From the cell containing the given text, extract its center point as [x, y] coordinate. 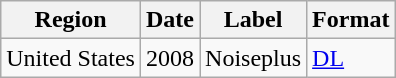
United States [71, 58]
Region [71, 20]
Date [170, 20]
Noiseplus [254, 58]
DL [351, 58]
2008 [170, 58]
Format [351, 20]
Label [254, 20]
